Provide the [X, Y] coordinate of the cell's center where the given text is located.  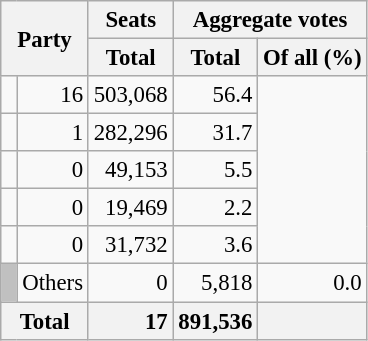
31,732 [130, 245]
Others [52, 283]
Aggregate votes [270, 20]
Party [45, 38]
5,818 [216, 283]
49,153 [130, 170]
5.5 [216, 170]
3.6 [216, 245]
891,536 [216, 321]
19,469 [130, 208]
16 [52, 95]
0.0 [312, 283]
17 [130, 321]
503,068 [130, 95]
2.2 [216, 208]
31.7 [216, 133]
282,296 [130, 133]
1 [52, 133]
56.4 [216, 95]
Of all (%) [312, 58]
Seats [130, 20]
